Search for the cell housing the specified text and yield its (x, y) center coordinate. 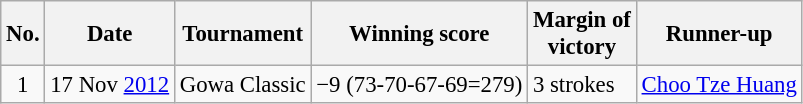
Runner-up (719, 34)
−9 (73-70-67-69=279) (420, 85)
Date (110, 34)
Winning score (420, 34)
Choo Tze Huang (719, 85)
Tournament (242, 34)
Gowa Classic (242, 85)
17 Nov 2012 (110, 85)
3 strokes (582, 85)
Margin ofvictory (582, 34)
1 (23, 85)
No. (23, 34)
